Search for the cell housing the specified text and yield its (x, y) center coordinate. 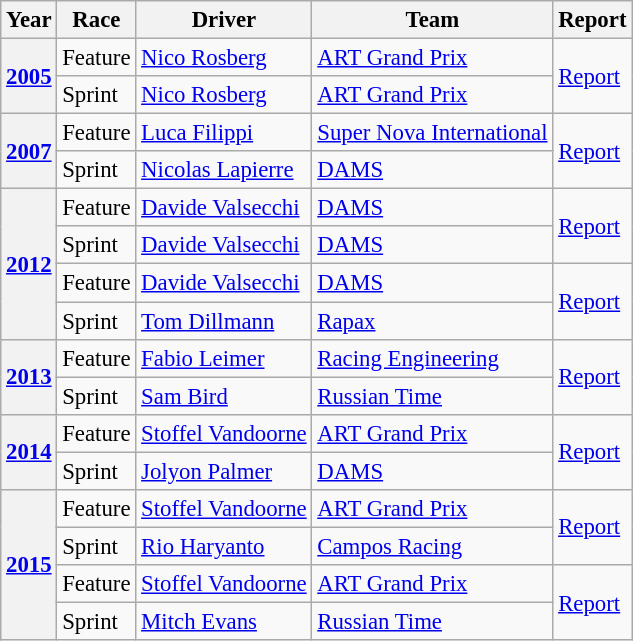
Luca Filippi (224, 133)
Jolyon Palmer (224, 471)
Racing Engineering (432, 358)
Rio Haryanto (224, 546)
Mitch Evans (224, 621)
2013 (29, 376)
2012 (29, 264)
Fabio Leimer (224, 358)
2007 (29, 152)
Tom Dillmann (224, 321)
Year (29, 20)
Driver (224, 20)
2014 (29, 452)
Campos Racing (432, 546)
Team (432, 20)
Nicolas Lapierre (224, 170)
Sam Bird (224, 396)
Race (96, 20)
Rapax (432, 321)
2015 (29, 565)
2005 (29, 76)
Super Nova International (432, 133)
